From the cell containing the given text, extract its center point as [x, y] coordinate. 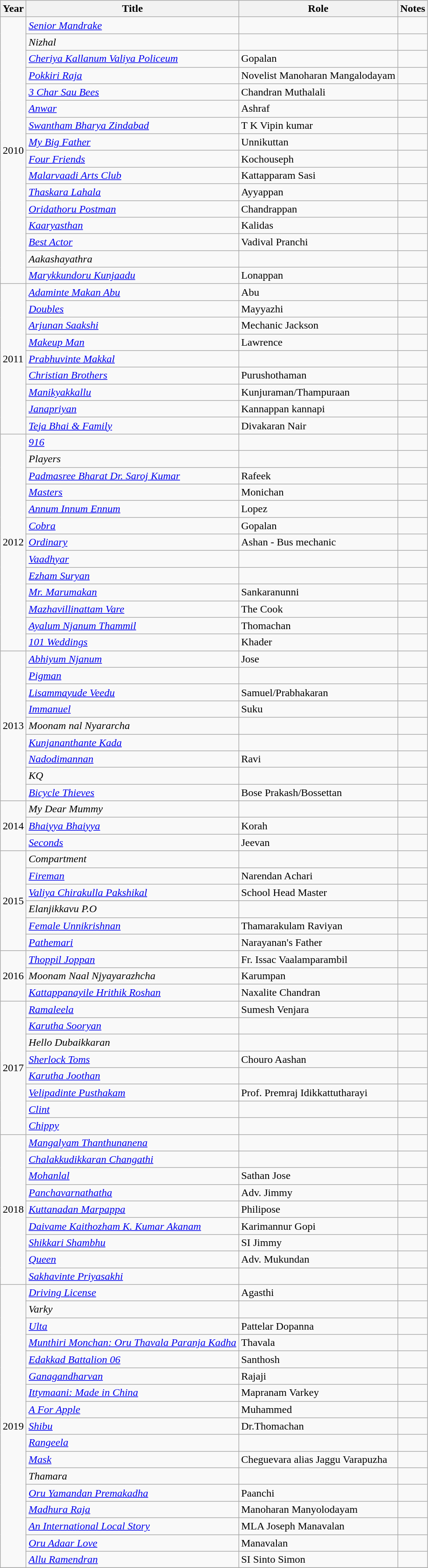
Oru Adaar Love [132, 1543]
A For Apple [132, 1409]
Novelist Manoharan Mangalodayam [318, 75]
Kannappan kannapi [318, 409]
Prabhuvinte Makkal [132, 359]
Karimannur Gopi [318, 1226]
Lawrence [318, 342]
2010 [13, 151]
Chandran Muthalali [318, 92]
KQ [132, 776]
Ashraf [318, 109]
Sherlock Toms [132, 1059]
Philipose [318, 1209]
Anwar [132, 109]
Ganagandharvan [132, 1376]
Mohanlal [132, 1176]
Manavalan [318, 1543]
School Head Master [318, 892]
Fireman [132, 876]
Mayyazhi [318, 309]
Masters [132, 492]
Sathan Jose [318, 1176]
2019 [13, 1426]
Edakkad Battalion 06 [132, 1359]
Marykkundoru Kunjaadu [132, 276]
Suku [318, 709]
Immanuel [132, 709]
Daivame Kaithozham K. Kumar Akanam [132, 1226]
Sumesh Venjara [318, 1009]
Hello Dubaikkaran [132, 1043]
Adaminte Makan Abu [132, 292]
Ravi [318, 759]
Panchavarnathatha [132, 1193]
Rafeek [318, 475]
Mask [132, 1459]
Thamara [132, 1476]
Mechanic Jackson [318, 326]
Abhiyum Njanum [132, 659]
Muhammed [318, 1409]
101 Weddings [132, 642]
Samuel/Prabhakaran [318, 692]
Sankaranunni [318, 592]
Chalakkudikkaran Changathi [132, 1159]
Jose [318, 659]
Shibu [132, 1426]
Players [132, 459]
MLA Joseph Manavalan [318, 1526]
Arjunan Saakshi [132, 326]
Nadodimannan [132, 759]
Varky [132, 1310]
The Cook [318, 609]
2015 [13, 901]
Sakhavinte Priyasakhi [132, 1276]
Pigman [132, 676]
Lonappan [318, 276]
Monichan [318, 492]
Santhosh [318, 1359]
Madhura Raja [132, 1509]
Annum Innum Ennum [132, 509]
Female Unnikrishnan [132, 926]
2014 [13, 826]
2013 [13, 726]
Christian Brothers [132, 375]
Aakashayathra [132, 259]
2018 [13, 1209]
Manikyakkallu [132, 392]
Doubles [132, 309]
Chippy [132, 1126]
Rangeela [132, 1443]
Unnikuttan [318, 142]
Munthiri Monchan: Oru Thavala Paranja Kadha [132, 1343]
Clint [132, 1109]
Padmasree Bharat Dr. Saroj Kumar [132, 475]
Malarvaadi Arts Club [132, 175]
Divakaran Nair [318, 425]
Purushothaman [318, 375]
Lopez [318, 509]
Janapriyan [132, 409]
Year [13, 9]
Shikkari Shambhu [132, 1242]
My Dear Mummy [132, 809]
Seconds [132, 842]
Kattapparam Sasi [318, 175]
Cheguevara alias Jaggu Varapuzha [318, 1459]
Thavala [318, 1343]
2011 [13, 359]
Makeup Man [132, 342]
Thoppil Joppan [132, 959]
Oridathoru Postman [132, 209]
Mangalyam Thanthunanena [132, 1143]
SI Jimmy [318, 1242]
Ulta [132, 1326]
Bicycle Thieves [132, 793]
Teja Bhai & Family [132, 425]
916 [132, 442]
Thomachan [318, 626]
Kunjananthante Kada [132, 743]
Elanjikkavu P.O [132, 909]
Ayyappan [318, 192]
Moonam Naal Njyayarazhcha [132, 976]
Pokkiri Raja [132, 75]
Bhaiyya Bhaiyya [132, 826]
Cobra [132, 526]
2016 [13, 976]
Narendan Achari [318, 876]
Ashan - Bus mechanic [318, 542]
2012 [13, 542]
Paanchi [318, 1493]
Nizhal [132, 42]
Chandrappan [318, 209]
Jeevan [318, 842]
Ordinary [132, 542]
Driving License [132, 1293]
Narayanan's Father [318, 942]
Karutha Sooryan [132, 1026]
An International Local Story [132, 1526]
Moonam nal Nyararcha [132, 726]
Kochouseph [318, 159]
Manoharan Manyolodayam [318, 1509]
T K Vipin kumar [318, 125]
Notes [413, 9]
Lisammayude Veedu [132, 692]
Karumpan [318, 976]
Kattappanayile Hrithik Roshan [132, 992]
Abu [318, 292]
Pathemari [132, 942]
Title [132, 9]
Ittymaani: Made in China [132, 1393]
Prof. Premraj Idikkattutharayi [318, 1093]
Vadival Pranchi [318, 242]
Kalidas [318, 226]
Kunjuraman/Thampuraan [318, 392]
Compartment [132, 859]
Chouro Aashan [318, 1059]
Fr. Issac Vaalamparambil [318, 959]
Velipadinte Pusthakam [132, 1093]
Allu Ramendran [132, 1560]
Vaadhyar [132, 559]
Swantham Bharya Zindabad [132, 125]
Ayalum Njanum Thammil [132, 626]
Kaaryasthan [132, 226]
Valiya Chirakulla Pakshikal [132, 892]
Bose Prakash/Bossettan [318, 793]
Senior Mandrake [132, 25]
Oru Yamandan Premakadha [132, 1493]
Dr.Thomachan [318, 1426]
2017 [13, 1067]
Adv. Mukundan [318, 1259]
My Big Father [132, 142]
Thamarakulam Raviyan [318, 926]
Korah [318, 826]
Adv. Jimmy [318, 1193]
Ramaleela [132, 1009]
Pattelar Dopanna [318, 1326]
Best Actor [132, 242]
Thaskara Lahala [132, 192]
Agasthi [318, 1293]
3 Char Sau Bees [132, 92]
Naxalite Chandran [318, 992]
Mr. Marumakan [132, 592]
Ezham Suryan [132, 576]
Role [318, 9]
Rajaji [318, 1376]
Kuttanadan Marpappa [132, 1209]
Mazhavillinattam Vare [132, 609]
Karutha Joothan [132, 1076]
Queen [132, 1259]
SI Sinto Simon [318, 1560]
Mapranam Varkey [318, 1393]
Cheriya Kallanum Valiya Policeum [132, 59]
Khader [318, 642]
Four Friends [132, 159]
